Return the [x, y] coordinate for the center point of the cell that contains the specified text.  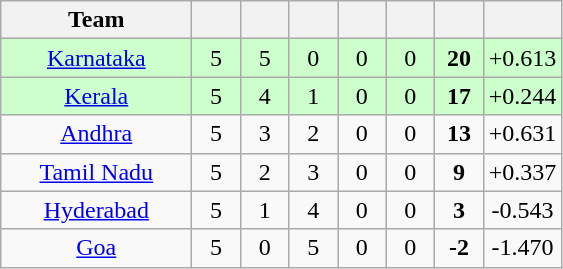
Tamil Nadu [96, 172]
Team [96, 20]
-0.543 [522, 210]
Hyderabad [96, 210]
+0.244 [522, 96]
20 [460, 58]
9 [460, 172]
Goa [96, 248]
17 [460, 96]
-1.470 [522, 248]
Karnataka [96, 58]
Andhra [96, 134]
13 [460, 134]
+0.337 [522, 172]
+0.613 [522, 58]
Kerala [96, 96]
-2 [460, 248]
+0.631 [522, 134]
